Detect which cell encompasses the target text, then output its (X, Y) center coordinate. 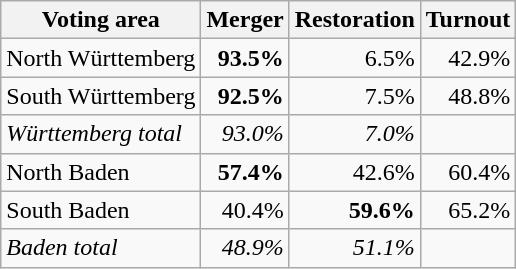
Merger (245, 20)
Voting area (101, 20)
60.4% (468, 172)
Württemberg total (101, 134)
93.5% (245, 58)
Baden total (101, 248)
42.9% (468, 58)
South Baden (101, 210)
48.9% (245, 248)
57.4% (245, 172)
51.1% (354, 248)
92.5% (245, 96)
48.8% (468, 96)
South Württemberg (101, 96)
North Württemberg (101, 58)
40.4% (245, 210)
93.0% (245, 134)
6.5% (354, 58)
North Baden (101, 172)
65.2% (468, 210)
42.6% (354, 172)
Turnout (468, 20)
Restoration (354, 20)
7.0% (354, 134)
7.5% (354, 96)
59.6% (354, 210)
